For the text-containing cell, return its midpoint in [X, Y] coordinate format. 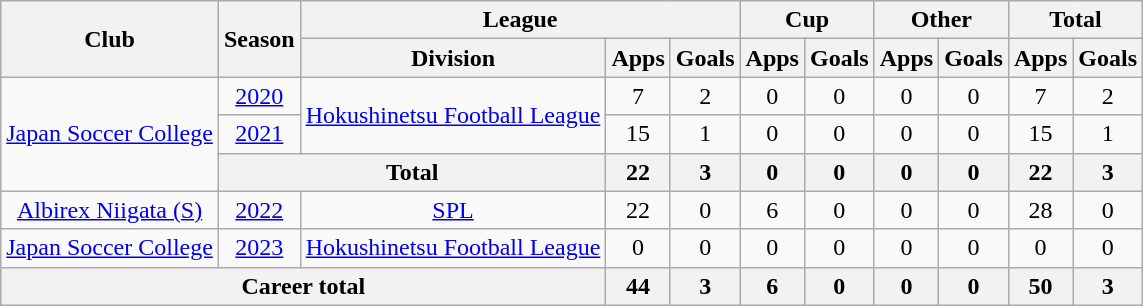
Cup [807, 20]
28 [1040, 210]
50 [1040, 286]
Division [453, 58]
2022 [259, 210]
2020 [259, 96]
2023 [259, 248]
2021 [259, 134]
Club [110, 39]
SPL [453, 210]
44 [638, 286]
Season [259, 39]
Other [941, 20]
League [520, 20]
Albirex Niigata (S) [110, 210]
Career total [304, 286]
